Find where the given text appears and provide that cell's center as [x, y] coordinate. 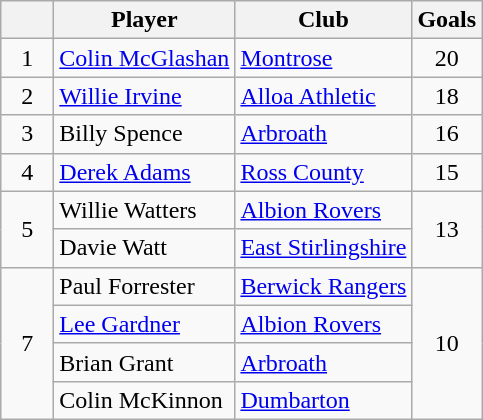
Davie Watt [144, 248]
Player [144, 20]
Alloa Athletic [324, 96]
Montrose [324, 58]
Club [324, 20]
Willie Irvine [144, 96]
Berwick Rangers [324, 286]
16 [447, 134]
Willie Watters [144, 210]
4 [28, 172]
1 [28, 58]
15 [447, 172]
18 [447, 96]
Colin McKinnon [144, 400]
Ross County [324, 172]
Dumbarton [324, 400]
2 [28, 96]
Billy Spence [144, 134]
Paul Forrester [144, 286]
5 [28, 229]
East Stirlingshire [324, 248]
20 [447, 58]
3 [28, 134]
13 [447, 229]
Derek Adams [144, 172]
Lee Gardner [144, 324]
Goals [447, 20]
10 [447, 343]
Brian Grant [144, 362]
7 [28, 343]
Colin McGlashan [144, 58]
